From the cell containing the given text, extract its center point as [X, Y] coordinate. 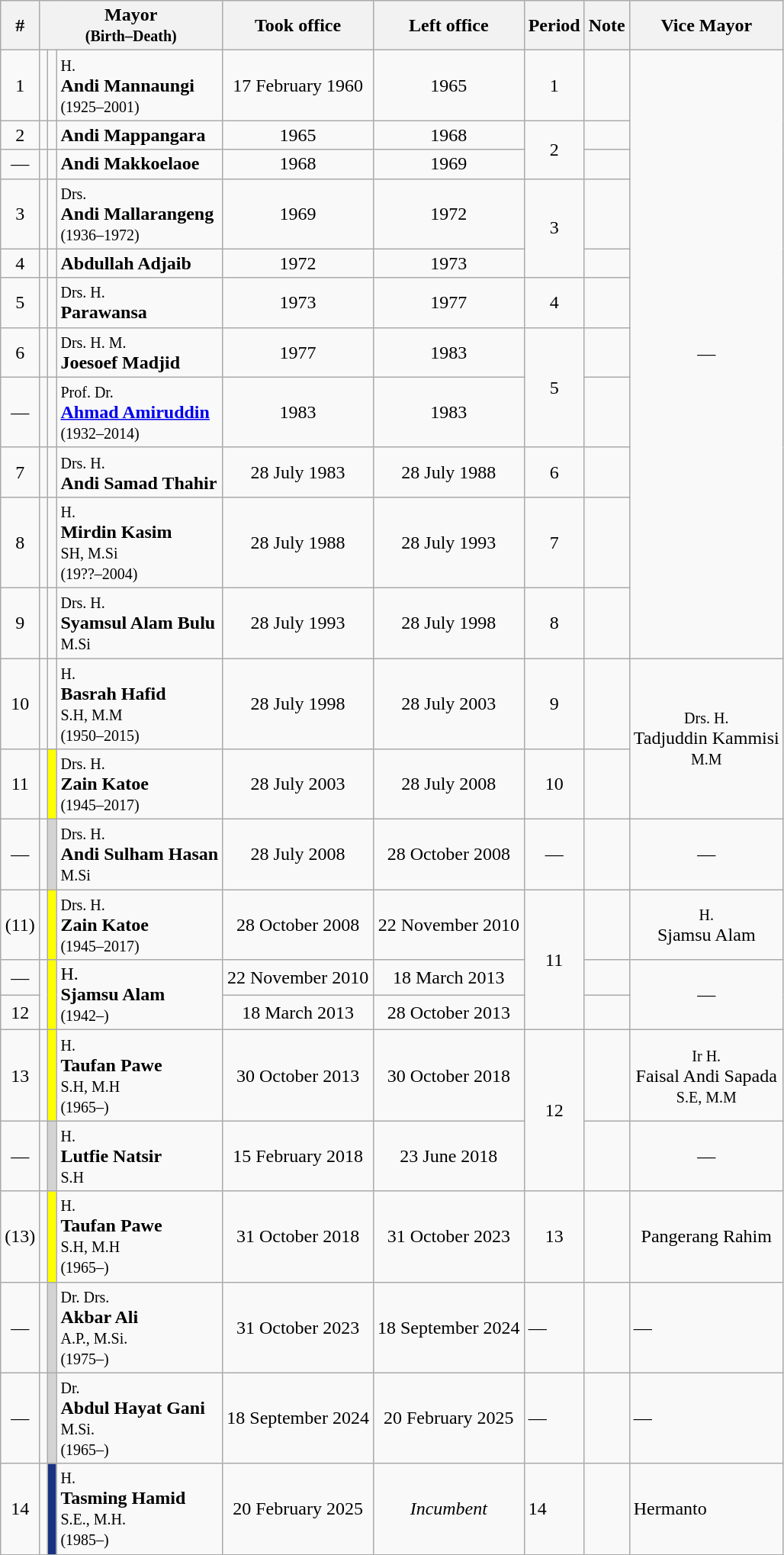
28 October 2013 [448, 1013]
Period [554, 26]
(13) [20, 1236]
Ir H. Faisal Andi Sapada S.E, M.M [706, 1076]
Took office [298, 26]
Drs. H.Tadjuddin Kammisi M.M [706, 739]
H. Lutfie Natsir S.H [140, 1156]
Hermanto [706, 1509]
Dr.Abdul Hayat Gani M.Si.(1965–) [140, 1418]
(11) [20, 925]
Abdullah Adjaib [140, 263]
Drs. H.Parawansa [140, 302]
H.Basrah Hafid S.H, M.M(1950–2015) [140, 703]
Incumbent [448, 1509]
# [20, 26]
H. Sjamsu Alam [706, 925]
30 October 2018 [448, 1076]
Drs. H.Andi Sulham HasanM.Si [140, 855]
Drs. H.Andi Samad Thahir [140, 472]
31 October 2018 [298, 1236]
H. Sjamsu Alam(1942–) [140, 995]
Andi Makkoelaoe [140, 164]
30 October 2013 [298, 1076]
23 June 2018 [448, 1156]
28 July 1983 [298, 472]
Note [607, 26]
H. Andi Mannaungi (1925–2001) [140, 85]
Mayor (Birth–Death) [131, 26]
Drs. H.Syamsul Alam Bulu M.Si [140, 623]
17 February 1960 [298, 85]
H.Tasming Hamid S.E., M.H.(1985–) [140, 1509]
Drs. H. M.Joesoef Madjid [140, 353]
H.Mirdin Kasim SH, M.Si(19??–2004) [140, 542]
Dr. Drs.Akbar Ali A.P., M.Si.(1975–) [140, 1328]
Prof. Dr.Ahmad Amiruddin(1932–2014) [140, 412]
Pangerang Rahim [706, 1236]
15 February 2018 [298, 1156]
Andi Mappangara [140, 135]
Drs.Andi Mallarangeng(1936–1972) [140, 214]
Vice Mayor [706, 26]
Left office [448, 26]
